Output the (X, Y) coordinate of the center of the cell containing the given text.  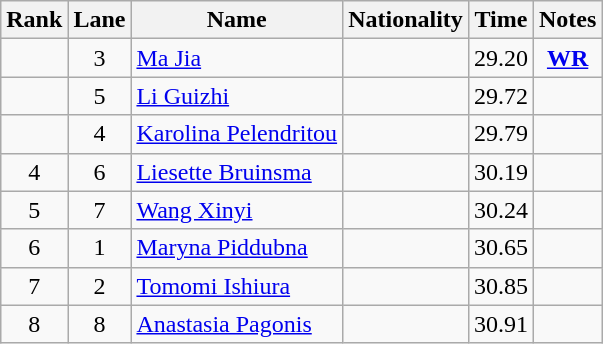
29.79 (500, 134)
WR (567, 58)
30.85 (500, 286)
Maryna Piddubna (237, 248)
29.20 (500, 58)
Notes (567, 20)
Rank (34, 20)
Wang Xinyi (237, 210)
29.72 (500, 96)
Ma Jia (237, 58)
Li Guizhi (237, 96)
Name (237, 20)
2 (100, 286)
Lane (100, 20)
Karolina Pelendritou (237, 134)
1 (100, 248)
30.65 (500, 248)
30.19 (500, 172)
Time (500, 20)
Tomomi Ishiura (237, 286)
30.24 (500, 210)
30.91 (500, 324)
Nationality (406, 20)
Anastasia Pagonis (237, 324)
3 (100, 58)
Liesette Bruinsma (237, 172)
